Output the [X, Y] coordinate of the center of the cell containing the given text.  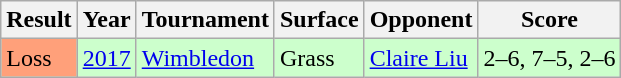
Year [106, 20]
Claire Liu [421, 58]
Result [39, 20]
Grass [319, 58]
Wimbledon [205, 58]
Score [550, 20]
2–6, 7–5, 2–6 [550, 58]
Loss [39, 58]
Surface [319, 20]
Tournament [205, 20]
2017 [106, 58]
Opponent [421, 20]
